Provide the [x, y] coordinate of the cell's center where the given text is located.  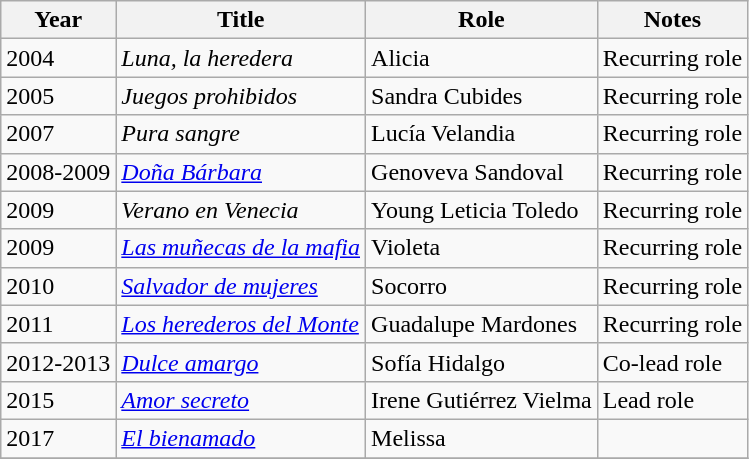
Irene Gutiérrez Vielma [482, 400]
Co-lead role [672, 362]
Luna, la heredera [241, 58]
Los herederos del Monte [241, 324]
Salvador de mujeres [241, 286]
2007 [58, 134]
2011 [58, 324]
Sandra Cubides [482, 96]
2010 [58, 286]
Juegos prohibidos [241, 96]
Alicia [482, 58]
Notes [672, 20]
Dulce amargo [241, 362]
2004 [58, 58]
Title [241, 20]
Melissa [482, 438]
Violeta [482, 248]
2008-2009 [58, 172]
Pura sangre [241, 134]
Verano en Venecia [241, 210]
Young Leticia Toledo [482, 210]
2015 [58, 400]
Amor secreto [241, 400]
Year [58, 20]
2012-2013 [58, 362]
Genoveva Sandoval [482, 172]
2017 [58, 438]
Role [482, 20]
Lucía Velandia [482, 134]
Las muñecas de la mafia [241, 248]
Sofía Hidalgo [482, 362]
Socorro [482, 286]
El bienamado [241, 438]
2005 [58, 96]
Guadalupe Mardones [482, 324]
Doña Bárbara [241, 172]
Lead role [672, 400]
